Extract the (x, y) coordinate from the center of the cell holding the provided text.  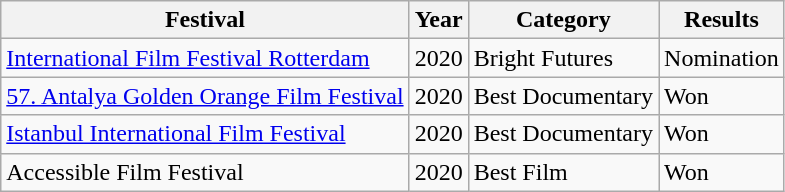
Festival (205, 20)
Category (563, 20)
57. Antalya Golden Orange Film Festival (205, 96)
Year (438, 20)
Bright Futures (563, 58)
Accessible Film Festival (205, 172)
Best Film (563, 172)
Results (722, 20)
Istanbul International Film Festival (205, 134)
International Film Festival Rotterdam (205, 58)
Nomination (722, 58)
